Capture the cell that displays the provided text and extract its [x, y] central coordinate. 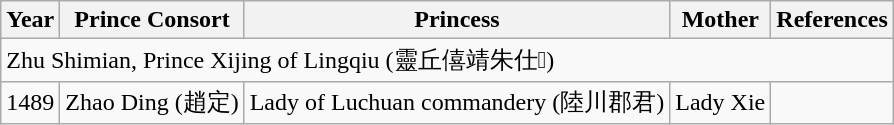
Princess [457, 20]
Lady of Luchuan commandery (陸川郡君) [457, 102]
References [832, 20]
Year [30, 20]
Zhu Shimian, Prince Xijing of Lingqiu (靈丘僖靖朱仕𡒳) [448, 60]
Lady Xie [720, 102]
Zhao Ding (趙定) [152, 102]
1489 [30, 102]
Prince Consort [152, 20]
Mother [720, 20]
